For the text-containing cell, return its midpoint in [X, Y] coordinate format. 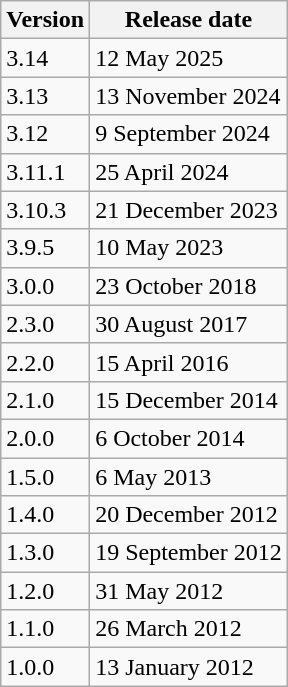
3.12 [46, 134]
2.1.0 [46, 400]
31 May 2012 [189, 591]
13 November 2024 [189, 96]
2.2.0 [46, 362]
13 January 2012 [189, 667]
Release date [189, 20]
2.3.0 [46, 324]
3.14 [46, 58]
3.0.0 [46, 286]
26 March 2012 [189, 629]
1.2.0 [46, 591]
30 August 2017 [189, 324]
3.10.3 [46, 210]
1.0.0 [46, 667]
15 April 2016 [189, 362]
1.3.0 [46, 553]
2.0.0 [46, 438]
21 December 2023 [189, 210]
Version [46, 20]
1.1.0 [46, 629]
10 May 2023 [189, 248]
20 December 2012 [189, 515]
15 December 2014 [189, 400]
23 October 2018 [189, 286]
6 May 2013 [189, 477]
12 May 2025 [189, 58]
3.9.5 [46, 248]
3.13 [46, 96]
1.5.0 [46, 477]
3.11.1 [46, 172]
6 October 2014 [189, 438]
9 September 2024 [189, 134]
25 April 2024 [189, 172]
19 September 2012 [189, 553]
1.4.0 [46, 515]
